Locate the cell with the specified text and output its (X, Y) center coordinate. 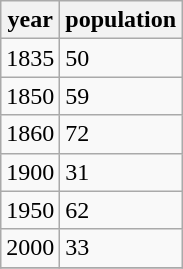
1950 (30, 210)
1860 (30, 134)
1900 (30, 172)
59 (121, 96)
1850 (30, 96)
population (121, 20)
50 (121, 58)
1835 (30, 58)
year (30, 20)
72 (121, 134)
2000 (30, 248)
33 (121, 248)
62 (121, 210)
31 (121, 172)
